Extract the [X, Y] coordinate from the center of the cell holding the provided text.  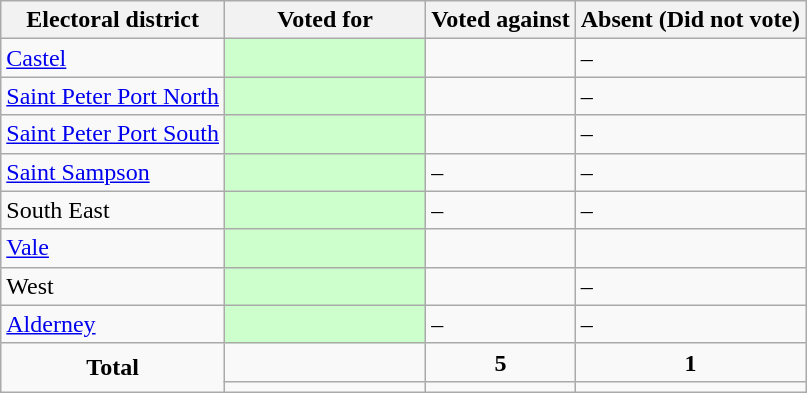
Saint Peter Port South [113, 134]
West [113, 286]
Absent (Did not vote) [690, 20]
Saint Sampson [113, 172]
Saint Peter Port North [113, 96]
South East [113, 210]
Voted for [324, 20]
Voted against [501, 20]
Castel [113, 58]
Total [113, 368]
1 [690, 362]
Vale [113, 248]
Alderney [113, 324]
5 [501, 362]
Electoral district [113, 20]
